Return (x, y) of the center of cell containing provided text 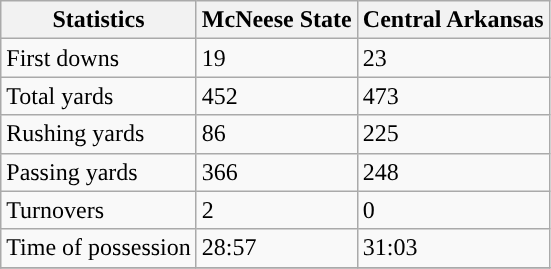
225 (453, 134)
McNeese State (276, 20)
248 (453, 172)
19 (276, 58)
473 (453, 96)
Rushing yards (99, 134)
Passing yards (99, 172)
366 (276, 172)
86 (276, 134)
First downs (99, 58)
Time of possession (99, 248)
Statistics (99, 20)
28:57 (276, 248)
23 (453, 58)
2 (276, 210)
452 (276, 96)
Turnovers (99, 210)
Total yards (99, 96)
31:03 (453, 248)
Central Arkansas (453, 20)
0 (453, 210)
